Identify which cell holds the provided text, then report its (x, y) central coordinate. 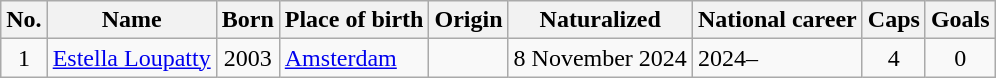
8 November 2024 (600, 58)
Name (132, 20)
National career (777, 20)
1 (24, 58)
0 (960, 58)
No. (24, 20)
Amsterdam (354, 58)
4 (894, 58)
Naturalized (600, 20)
Estella Loupatty (132, 58)
2024– (777, 58)
Origin (468, 20)
Goals (960, 20)
Place of birth (354, 20)
Caps (894, 20)
2003 (248, 58)
Born (248, 20)
